Capture the cell that displays the provided text and extract its (x, y) central coordinate. 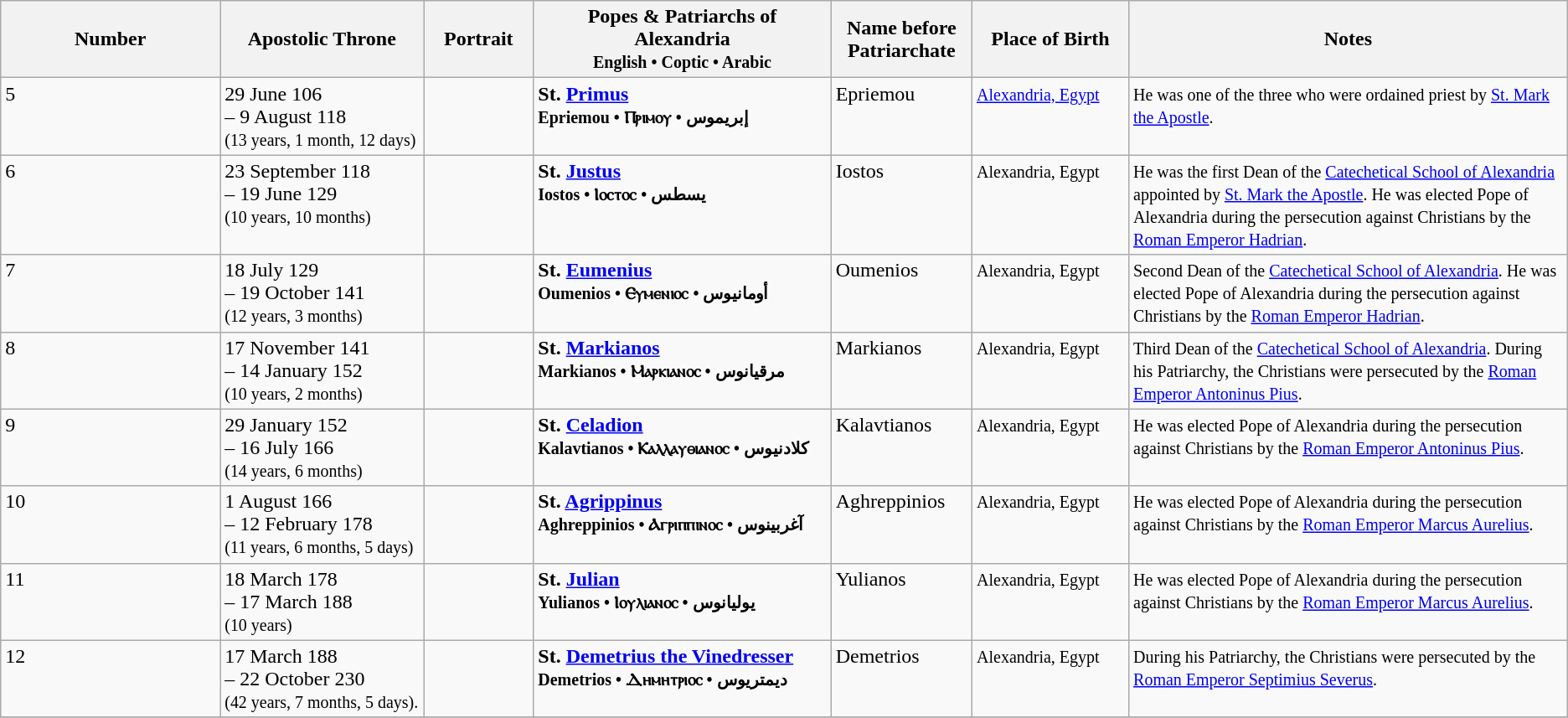
Portrait (479, 39)
18 July 129– 19 October 141(12 years, 3 months) (322, 293)
St. AgrippinusAghreppinios • Ⲁⲅⲣⲓⲡⲡⲓⲛⲟⲥ • آغربينوس (682, 524)
Apostolic Throne (322, 39)
St. EumeniusOumenios • Ⲉⲩⲙⲉⲛⲓⲟⲥ • أومانيوس (682, 293)
29 June 106– 9 August 118(13 years, 1 month, 12 days) (322, 116)
St. PrimusEpriemou • Ⲡⲣⲓⲙⲟⲩ • إبريموس (682, 116)
11 (111, 602)
18 March 178– 17 March 188(10 years) (322, 602)
Epriemou (901, 116)
He was one of the three who were ordained priest by St. Mark the Apostle. (1349, 116)
St. CeladionKalavtianos • Ⲕⲁⲗⲗⲁⲩⲑⲓⲁⲛⲟⲥ • كلادنيوس (682, 447)
23 September 118– 19 June 129(10 years, 10 months) (322, 204)
Popes & Patriarchs of AlexandriaEnglish • Coptic • Arabic (682, 39)
St. Demetrius the VinedresserDemetrios • Ⲇⲏⲙⲏⲧⲣⲓⲟⲥ • ديمتريوس (682, 679)
Iostos (901, 204)
10 (111, 524)
Yulianos (901, 602)
5 (111, 116)
Aghreppinios (901, 524)
9 (111, 447)
17 November 141– 14 January 152(10 years, 2 months) (322, 370)
Markianos (901, 370)
St. MarkianosMarkianos • Ⲙⲁⲣⲕⲓⲁⲛⲟⲥ • مرقيانوس (682, 370)
6 (111, 204)
Oumenios (901, 293)
7 (111, 293)
He was elected Pope of Alexandria during the persecution against Christians by the Roman Emperor Antoninus Pius. (1349, 447)
St. JulianYulianos • Ⲓⲟⲩⲗⲓⲁⲛⲟⲥ • يوليانوس (682, 602)
During his Patriarchy, the Christians were persecuted by the Roman Emperor Septimius Severus. (1349, 679)
Third Dean of the Catechetical School of Alexandria. During his Patriarchy, the Christians were persecuted by the Roman Emperor Antoninus Pius. (1349, 370)
Notes (1349, 39)
Demetrios (901, 679)
12 (111, 679)
Number (111, 39)
Place of Birth (1050, 39)
1 August 166– 12 February 178(11 years, 6 months, 5 days) (322, 524)
St. JustusIostos • Ⲓⲟⲥⲧⲟⲥ • يسطس (682, 204)
Name before Patriarchate (901, 39)
29 January 152– 16 July 166(14 years, 6 months) (322, 447)
Kalavtianos (901, 447)
8 (111, 370)
17 March 188– 22 October 230(42 years, 7 months, 5 days). (322, 679)
